For the text-containing cell, return its midpoint in (X, Y) coordinate format. 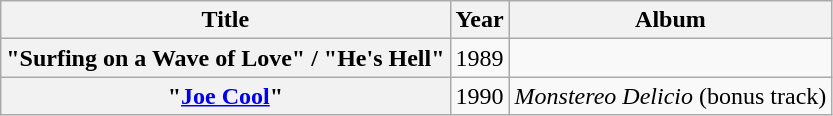
1989 (480, 58)
Year (480, 20)
1990 (480, 96)
Album (670, 20)
Monstereo Delicio (bonus track) (670, 96)
"Surfing on a Wave of Love" / "He's Hell" (226, 58)
Title (226, 20)
"Joe Cool" (226, 96)
